Pinpoint the cell where the given text exists, returning its [x, y] midpoint coordinate. 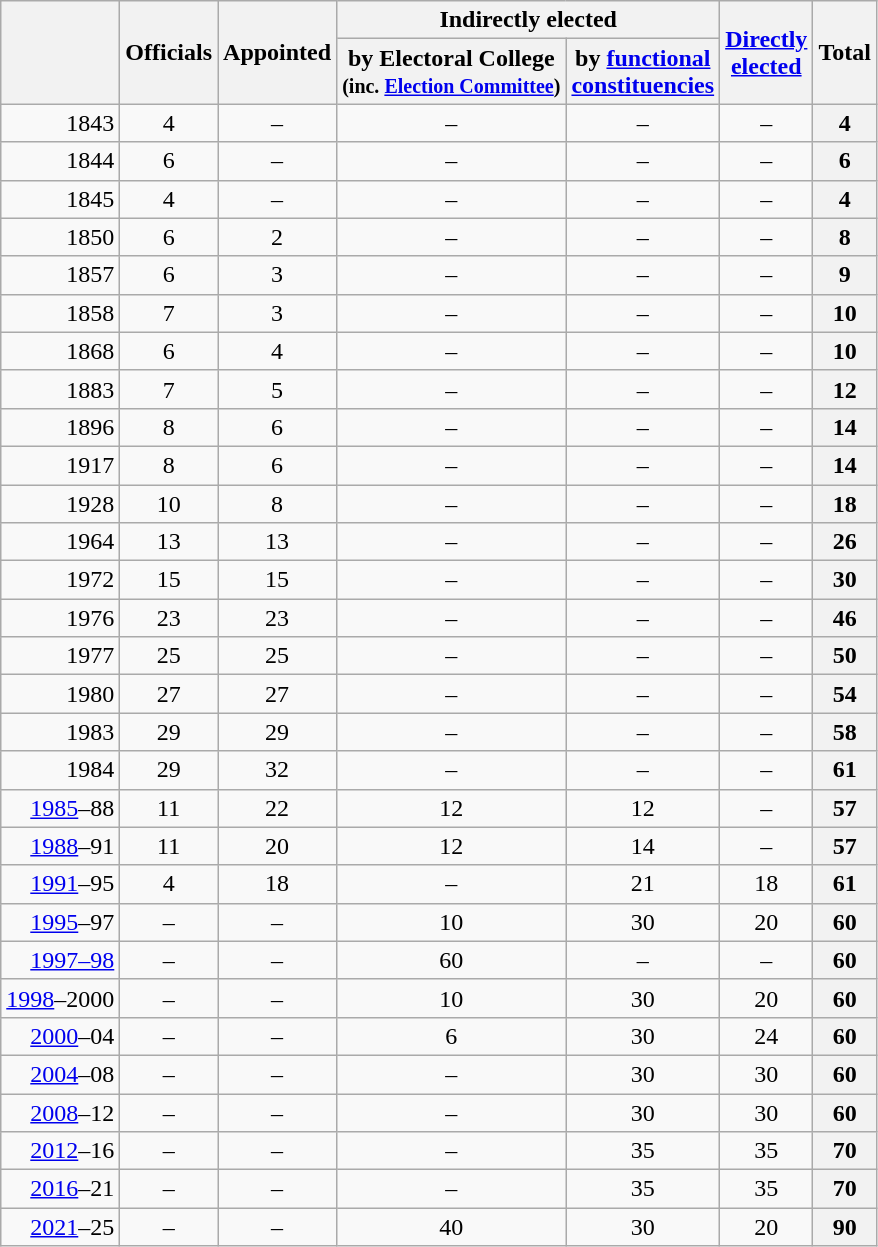
46 [845, 618]
9 [845, 275]
90 [845, 1227]
24 [766, 1036]
1997–98 [60, 960]
54 [845, 694]
1843 [60, 123]
1985–88 [60, 808]
1984 [60, 770]
1883 [60, 389]
by Electoral College(inc. Election Committee) [452, 72]
1917 [60, 465]
1988–91 [60, 846]
2021–25 [60, 1227]
1964 [60, 542]
1998–2000 [60, 998]
2012–16 [60, 1151]
Officials [169, 52]
1845 [60, 199]
1896 [60, 427]
1977 [60, 656]
2016–21 [60, 1189]
2004–08 [60, 1074]
2008–12 [60, 1113]
1868 [60, 351]
2000–04 [60, 1036]
50 [845, 656]
21 [643, 884]
1857 [60, 275]
1995–97 [60, 922]
5 [278, 389]
Total [845, 52]
26 [845, 542]
Directlyelected [766, 52]
1858 [60, 313]
1976 [60, 618]
Indirectly elected [528, 20]
1928 [60, 503]
1844 [60, 161]
Appointed [278, 52]
40 [452, 1227]
1980 [60, 694]
1983 [60, 732]
1972 [60, 580]
32 [278, 770]
2 [278, 237]
by functionalconstituencies [643, 72]
58 [845, 732]
1850 [60, 237]
1991–95 [60, 884]
22 [278, 808]
